Locate the cell with the specified text and output its (x, y) center coordinate. 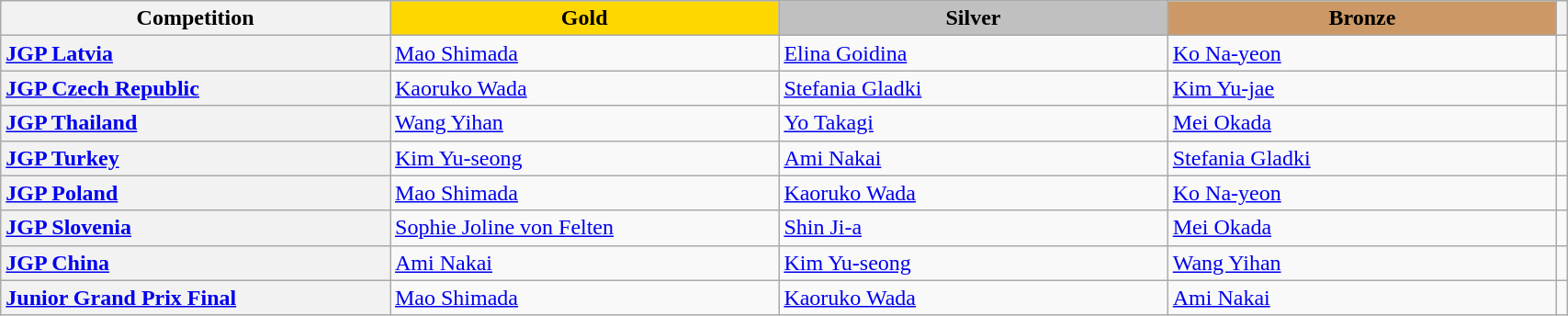
Gold (584, 18)
Kim Yu-jae (1361, 88)
JGP Latvia (196, 53)
Silver (974, 18)
JGP Turkey (196, 158)
Sophie Joline von Felten (584, 228)
JGP Czech Republic (196, 88)
Shin Ji-a (974, 228)
JGP Thailand (196, 123)
Bronze (1361, 18)
JGP China (196, 263)
Competition (196, 18)
JGP Slovenia (196, 228)
Junior Grand Prix Final (196, 298)
JGP Poland (196, 193)
Yo Takagi (974, 123)
Elina Goidina (974, 53)
